For the text-containing cell, return its midpoint in (x, y) coordinate format. 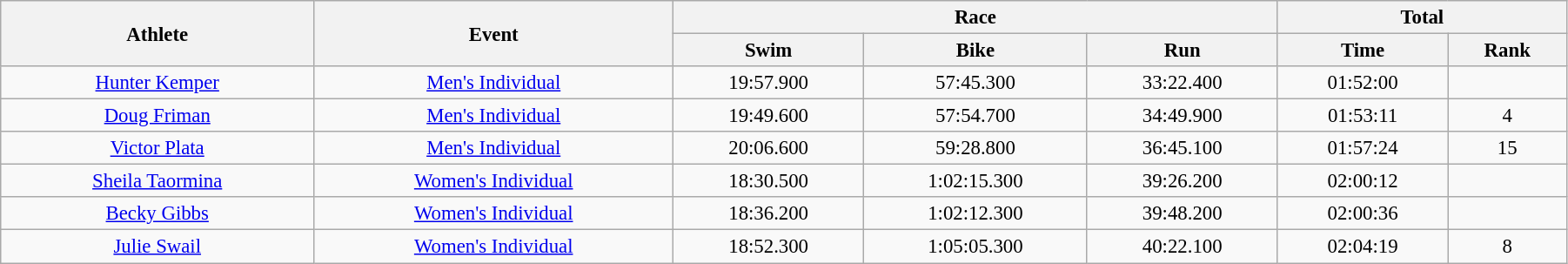
34:49.900 (1182, 116)
39:48.200 (1182, 213)
Event (494, 33)
Victor Plata (157, 148)
Hunter Kemper (157, 83)
Total (1422, 17)
Sheila Taormina (157, 181)
39:26.200 (1182, 181)
57:45.300 (976, 83)
18:52.300 (769, 247)
36:45.100 (1182, 148)
19:57.900 (769, 83)
02:00:12 (1363, 181)
4 (1507, 116)
59:28.800 (976, 148)
Rank (1507, 51)
15 (1507, 148)
40:22.100 (1182, 247)
18:36.200 (769, 213)
8 (1507, 247)
20:06.600 (769, 148)
57:54.700 (976, 116)
18:30.500 (769, 181)
Swim (769, 51)
Becky Gibbs (157, 213)
Time (1363, 51)
01:53:11 (1363, 116)
01:52:00 (1363, 83)
Bike (976, 51)
Julie Swail (157, 247)
1:02:15.300 (976, 181)
Athlete (157, 33)
Run (1182, 51)
02:00:36 (1363, 213)
Doug Friman (157, 116)
19:49.600 (769, 116)
01:57:24 (1363, 148)
Race (975, 17)
1:02:12.300 (976, 213)
02:04:19 (1363, 247)
33:22.400 (1182, 83)
1:05:05.300 (976, 247)
